Pinpoint the cell where the given text exists, returning its [x, y] midpoint coordinate. 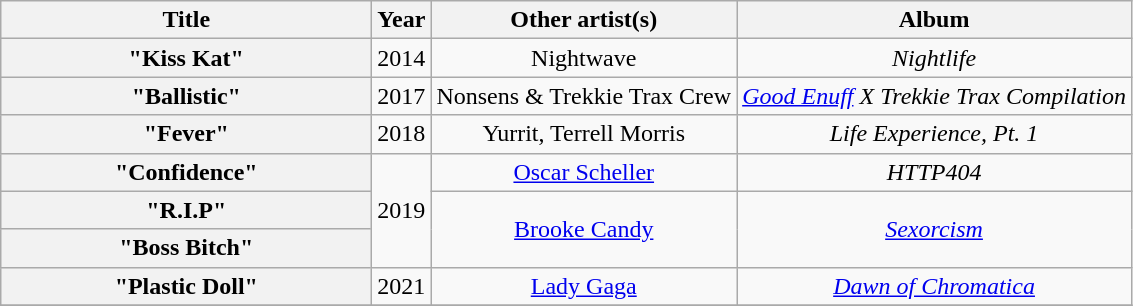
"Fever" [186, 134]
Nonsens & Trekkie Trax Crew [584, 96]
Year [402, 20]
Sexorcism [934, 229]
"Ballistic" [186, 96]
Brooke Candy [584, 229]
Title [186, 20]
2019 [402, 210]
2017 [402, 96]
Dawn of Chromatica [934, 286]
2014 [402, 58]
Life Experience, Pt. 1 [934, 134]
"Kiss Kat" [186, 58]
"R.I.P" [186, 210]
Nightwave [584, 58]
HTTP404 [934, 172]
Lady Gaga [584, 286]
"Plastic Doll" [186, 286]
2018 [402, 134]
Other artist(s) [584, 20]
Good Enuff X Trekkie Trax Compilation [934, 96]
Yurrit, Terrell Morris [584, 134]
Oscar Scheller [584, 172]
"Confidence" [186, 172]
"Boss Bitch" [186, 248]
2021 [402, 286]
Nightlife [934, 58]
Album [934, 20]
